Extract the [X, Y] coordinate from the center of the cell holding the provided text.  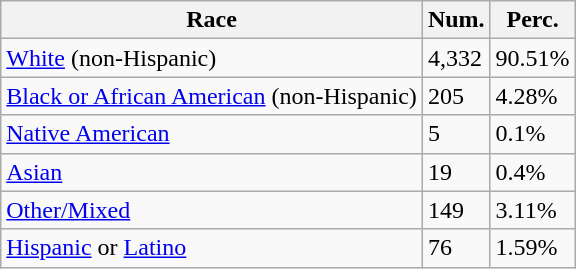
Hispanic or Latino [212, 248]
19 [456, 172]
Asian [212, 172]
5 [456, 134]
205 [456, 96]
White (non-Hispanic) [212, 58]
4.28% [532, 96]
76 [456, 248]
Black or African American (non-Hispanic) [212, 96]
1.59% [532, 248]
Num. [456, 20]
0.4% [532, 172]
Race [212, 20]
4,332 [456, 58]
0.1% [532, 134]
Other/Mixed [212, 210]
3.11% [532, 210]
Perc. [532, 20]
Native American [212, 134]
149 [456, 210]
90.51% [532, 58]
